Return the (X, Y) coordinate for the center point of the cell that contains the specified text.  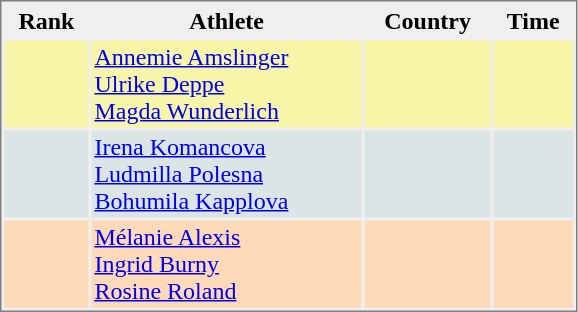
Annemie AmslingerUlrike DeppeMagda Wunderlich (226, 84)
Mélanie AlexisIngrid BurnyRosine Roland (226, 264)
Rank (46, 20)
Time (533, 20)
Irena KomancovaLudmilla PolesnaBohumila Kapplova (226, 174)
Country (428, 20)
Athlete (226, 20)
